Locate the cell with the specified text and output its (X, Y) center coordinate. 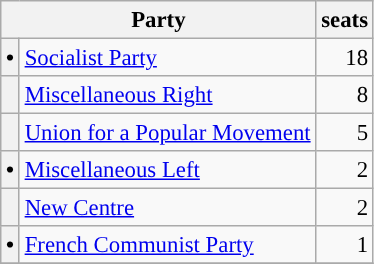
5 (344, 133)
seats (344, 20)
Party (158, 20)
18 (344, 58)
Miscellaneous Left (168, 170)
1 (344, 245)
Miscellaneous Right (168, 95)
New Centre (168, 208)
French Communist Party (168, 245)
8 (344, 95)
Union for a Popular Movement (168, 133)
Socialist Party (168, 58)
